Output the [X, Y] coordinate of the center of the cell containing the given text.  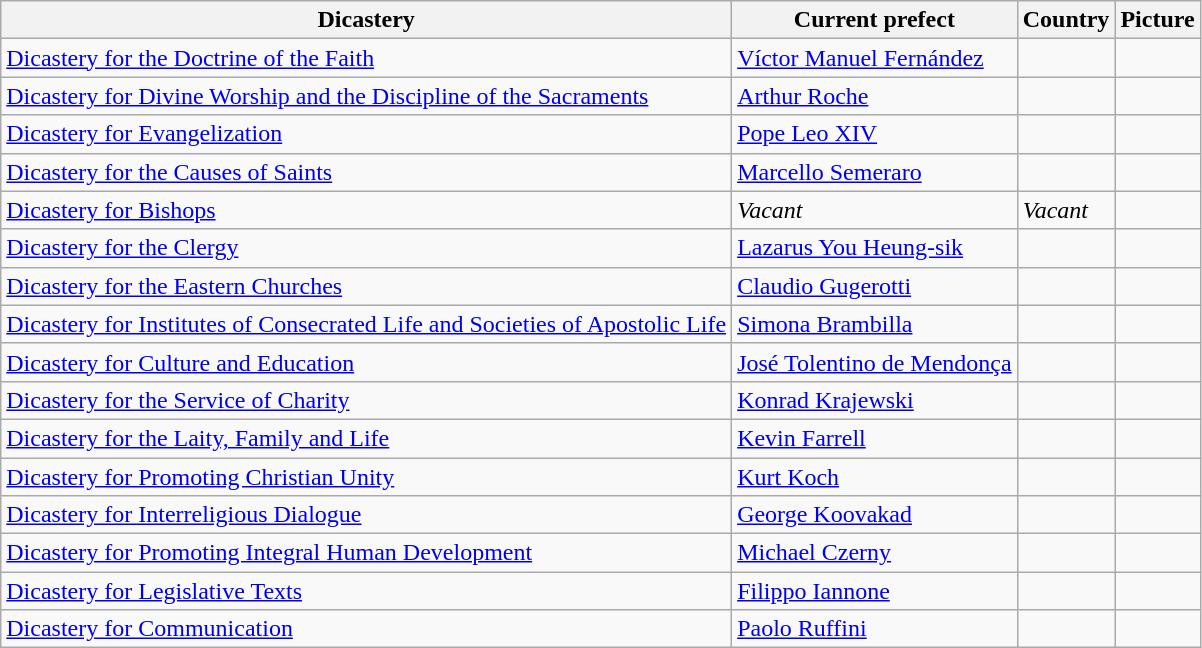
Dicastery for Interreligious Dialogue [366, 515]
Konrad Krajewski [875, 400]
Dicastery for the Laity, Family and Life [366, 438]
Dicastery for Institutes of Consecrated Life and Societies of Apostolic Life [366, 324]
Dicastery for Communication [366, 629]
Marcello Semeraro [875, 172]
Picture [1158, 20]
Dicastery for the Eastern Churches [366, 286]
Dicastery for the Causes of Saints [366, 172]
Kurt Koch [875, 477]
Dicastery for Evangelization [366, 134]
Simona Brambilla [875, 324]
José Tolentino de Mendonça [875, 362]
Filippo Iannone [875, 591]
Kevin Farrell [875, 438]
Paolo Ruffini [875, 629]
Arthur Roche [875, 96]
Country [1066, 20]
Víctor Manuel Fernández [875, 58]
Dicastery [366, 20]
Claudio Gugerotti [875, 286]
Dicastery for the Service of Charity [366, 400]
Current prefect [875, 20]
Dicastery for the Clergy [366, 248]
Michael Czerny [875, 553]
Dicastery for Divine Worship and the Discipline of the Sacraments [366, 96]
Dicastery for Promoting Christian Unity [366, 477]
Pope Leo XIV [875, 134]
Dicastery for the Doctrine of the Faith [366, 58]
Dicastery for Culture and Education [366, 362]
George Koovakad [875, 515]
Lazarus You Heung-sik [875, 248]
Dicastery for Legislative Texts [366, 591]
Dicastery for Bishops [366, 210]
Dicastery for Promoting Integral Human Development [366, 553]
